Capture the cell that displays the provided text and extract its (X, Y) central coordinate. 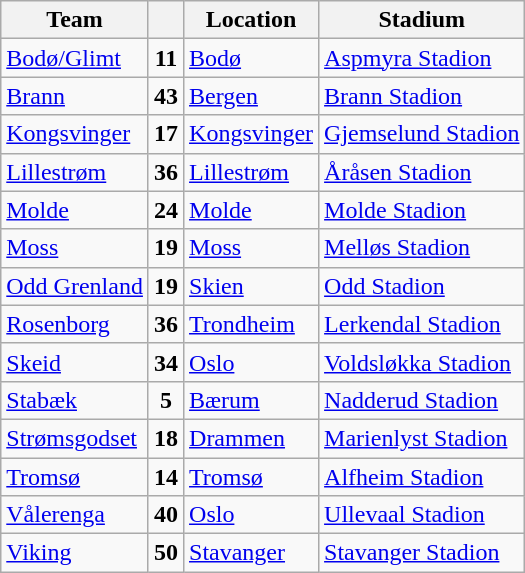
17 (166, 134)
Bodø (252, 58)
Team (75, 20)
Molde Stadion (422, 210)
Vålerenga (75, 515)
34 (166, 362)
Voldsløkka Stadion (422, 362)
Stavanger Stadion (422, 553)
Strømsgodset (75, 438)
Trondheim (252, 324)
Alfheim Stadion (422, 477)
Odd Grenland (75, 286)
43 (166, 96)
Stadium (422, 20)
Brann (75, 96)
Nadderud Stadion (422, 400)
Drammen (252, 438)
Gjemselund Stadion (422, 134)
Lerkendal Stadion (422, 324)
Bergen (252, 96)
Bærum (252, 400)
14 (166, 477)
Viking (75, 553)
Skeid (75, 362)
18 (166, 438)
Melløs Stadion (422, 248)
Aspmyra Stadion (422, 58)
Stavanger (252, 553)
Åråsen Stadion (422, 172)
50 (166, 553)
Skien (252, 286)
Bodø/Glimt (75, 58)
40 (166, 515)
Rosenborg (75, 324)
11 (166, 58)
5 (166, 400)
Ullevaal Stadion (422, 515)
Location (252, 20)
Brann Stadion (422, 96)
24 (166, 210)
Stabæk (75, 400)
Odd Stadion (422, 286)
Marienlyst Stadion (422, 438)
